Return (x, y) of the center of cell containing provided text 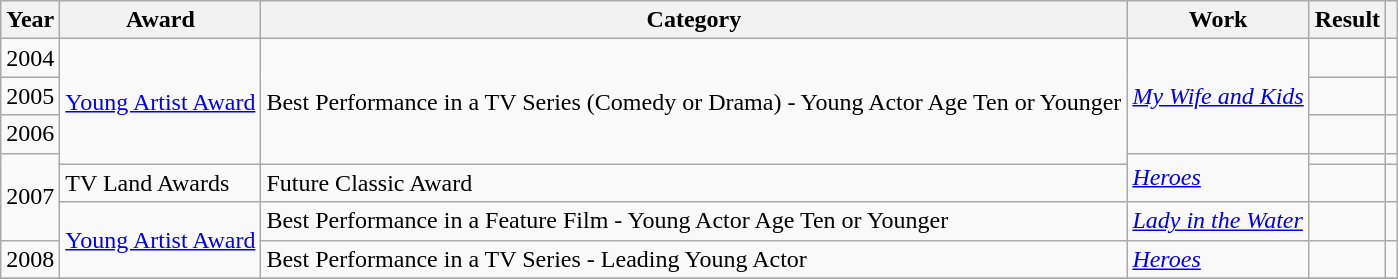
2004 (30, 58)
Future Classic Award (694, 183)
Work (1218, 20)
2007 (30, 196)
Best Performance in a TV Series (Comedy or Drama) - Young Actor Age Ten or Younger (694, 102)
Award (160, 20)
2006 (30, 134)
2008 (30, 259)
My Wife and Kids (1218, 96)
2005 (30, 96)
TV Land Awards (160, 183)
Best Performance in a TV Series - Leading Young Actor (694, 259)
Category (694, 20)
Year (30, 20)
Result (1347, 20)
Lady in the Water (1218, 221)
Best Performance in a Feature Film - Young Actor Age Ten or Younger (694, 221)
